Detect which cell encompasses the target text, then output its [x, y] center coordinate. 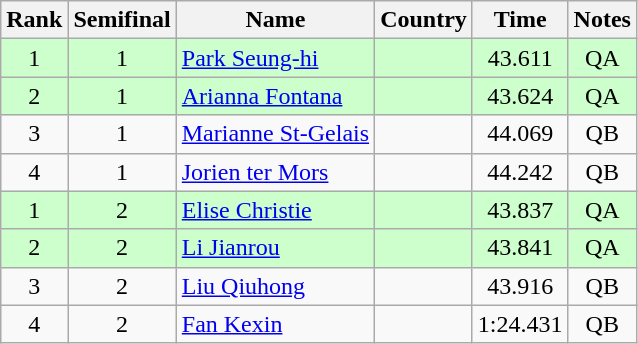
Semifinal [122, 20]
Time [520, 20]
44.242 [520, 172]
Country [424, 20]
Park Seung-hi [275, 58]
43.837 [520, 210]
Marianne St-Gelais [275, 134]
Rank [34, 20]
1:24.431 [520, 324]
Li Jianrou [275, 248]
Fan Kexin [275, 324]
Elise Christie [275, 210]
Arianna Fontana [275, 96]
43.841 [520, 248]
Jorien ter Mors [275, 172]
44.069 [520, 134]
Liu Qiuhong [275, 286]
43.611 [520, 58]
43.916 [520, 286]
Notes [602, 20]
43.624 [520, 96]
Name [275, 20]
